From the cell containing the given text, extract its center point as [X, Y] coordinate. 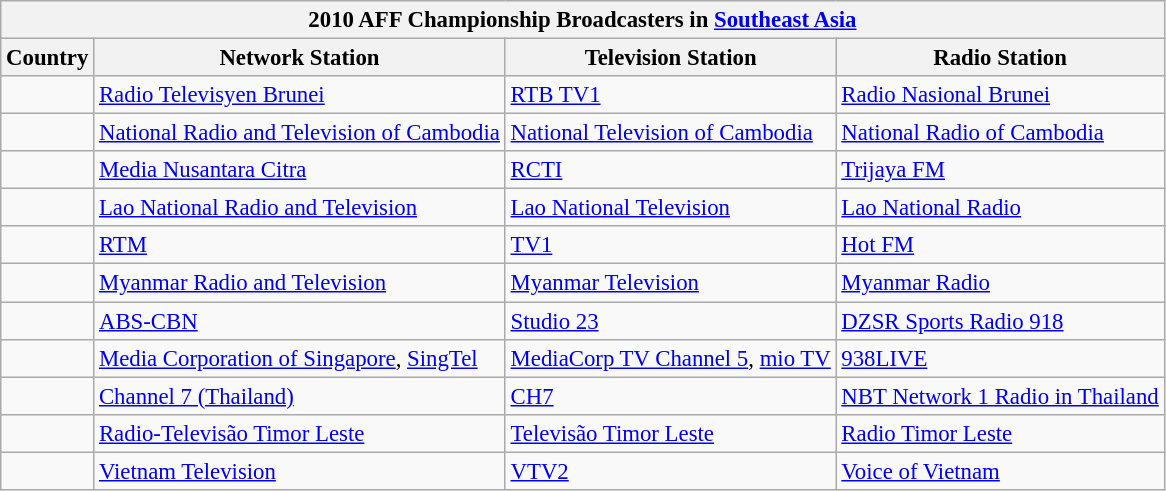
Television Station [670, 58]
Vietnam Television [300, 471]
Media Nusantara Citra [300, 170]
RCTI [670, 170]
Trijaya FM [1000, 170]
938LIVE [1000, 358]
Radio Station [1000, 58]
Country [48, 58]
Myanmar Radio and Television [300, 283]
Studio 23 [670, 321]
Voice of Vietnam [1000, 471]
Radio Nasional Brunei [1000, 95]
Hot FM [1000, 245]
2010 AFF Championship Broadcasters in Southeast Asia [582, 20]
Radio-Televisão Timor Leste [300, 433]
CH7 [670, 396]
DZSR Sports Radio 918 [1000, 321]
Radio Televisyen Brunei [300, 95]
RTB TV1 [670, 95]
Network Station [300, 58]
Lao National Television [670, 208]
VTV2 [670, 471]
Myanmar Television [670, 283]
RTM [300, 245]
National Television of Cambodia [670, 133]
NBT Network 1 Radio in Thailand [1000, 396]
TV1 [670, 245]
National Radio and Television of Cambodia [300, 133]
Radio Timor Leste [1000, 433]
Media Corporation of Singapore, SingTel [300, 358]
Myanmar Radio [1000, 283]
MediaCorp TV Channel 5, mio TV [670, 358]
Lao National Radio [1000, 208]
Lao National Radio and Television [300, 208]
National Radio of Cambodia [1000, 133]
Televisão Timor Leste [670, 433]
ABS-CBN [300, 321]
Channel 7 (Thailand) [300, 396]
